Provide the [x, y] coordinate of the cell's center where the given text is located.  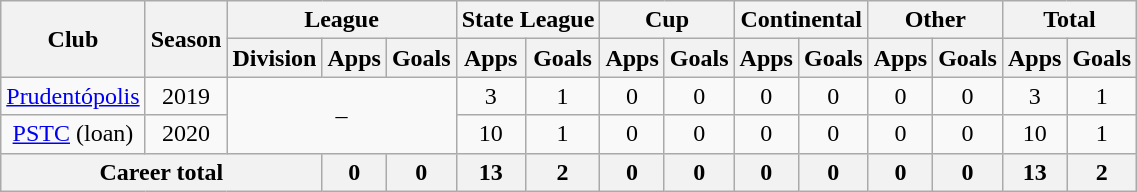
Division [274, 58]
Continental [801, 20]
PSTC (loan) [73, 134]
Club [73, 39]
Career total [162, 172]
State League [528, 20]
– [342, 115]
League [342, 20]
2019 [186, 96]
Other [935, 20]
Prudentópolis [73, 96]
Cup [667, 20]
Total [1069, 20]
Season [186, 39]
2020 [186, 134]
